Return [x, y] of the center of cell containing provided text 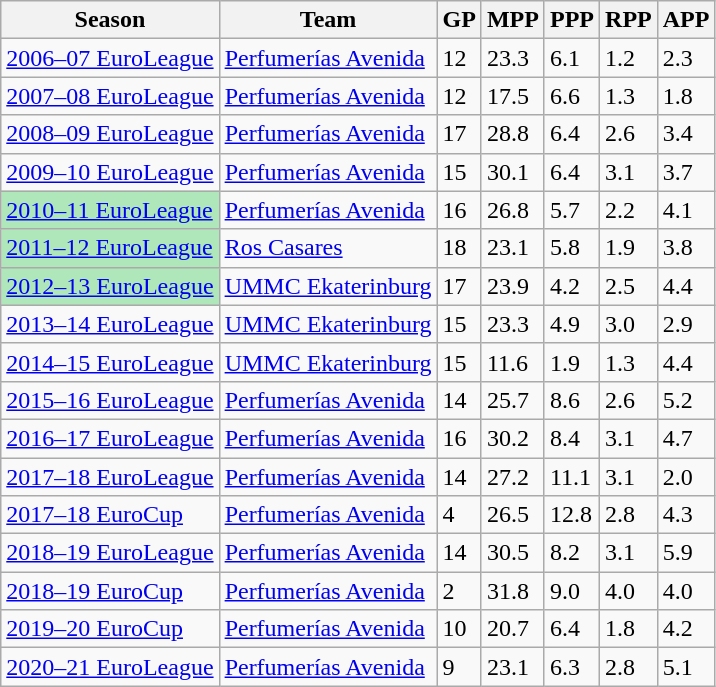
2011–12 EuroLeague [110, 248]
3.8 [686, 248]
5.8 [572, 248]
3.7 [686, 172]
20.7 [512, 629]
2.0 [686, 477]
4.9 [572, 324]
2008–09 EuroLeague [110, 134]
2020–21 EuroLeague [110, 667]
2012–13 EuroLeague [110, 286]
1.2 [629, 58]
9.0 [572, 591]
2.5 [629, 286]
5.7 [572, 210]
2018–19 EuroLeague [110, 553]
26.8 [512, 210]
2016–17 EuroLeague [110, 438]
12.8 [572, 515]
2017–18 EuroLeague [110, 477]
5.2 [686, 400]
18 [459, 248]
4.1 [686, 210]
31.8 [512, 591]
2015–16 EuroLeague [110, 400]
11.1 [572, 477]
6.6 [572, 96]
2 [459, 591]
28.8 [512, 134]
26.5 [512, 515]
2009–10 EuroLeague [110, 172]
PPP [572, 20]
2010–11 EuroLeague [110, 210]
3.0 [629, 324]
30.1 [512, 172]
6.3 [572, 667]
10 [459, 629]
5.1 [686, 667]
2018–19 EuroCup [110, 591]
2.9 [686, 324]
4 [459, 515]
11.6 [512, 362]
MPP [512, 20]
RPP [629, 20]
2.2 [629, 210]
30.5 [512, 553]
9 [459, 667]
2017–18 EuroCup [110, 515]
23.9 [512, 286]
25.7 [512, 400]
2013–14 EuroLeague [110, 324]
3.4 [686, 134]
30.2 [512, 438]
17.5 [512, 96]
4.3 [686, 515]
2007–08 EuroLeague [110, 96]
8.2 [572, 553]
2019–20 EuroCup [110, 629]
Team [328, 20]
Season [110, 20]
4.7 [686, 438]
2006–07 EuroLeague [110, 58]
6.1 [572, 58]
APP [686, 20]
5.9 [686, 553]
2014–15 EuroLeague [110, 362]
GP [459, 20]
8.6 [572, 400]
27.2 [512, 477]
Ros Casares [328, 248]
8.4 [572, 438]
2.3 [686, 58]
